Find where the given text appears and provide that cell's center as [x, y] coordinate. 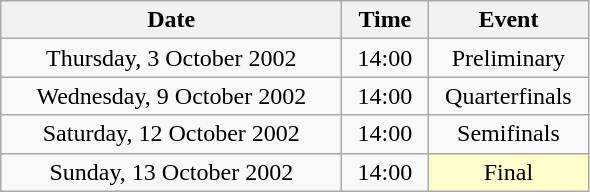
Wednesday, 9 October 2002 [172, 96]
Date [172, 20]
Semifinals [508, 134]
Preliminary [508, 58]
Event [508, 20]
Saturday, 12 October 2002 [172, 134]
Time [385, 20]
Sunday, 13 October 2002 [172, 172]
Thursday, 3 October 2002 [172, 58]
Quarterfinals [508, 96]
Final [508, 172]
